Return (x, y) of the center of cell containing provided text 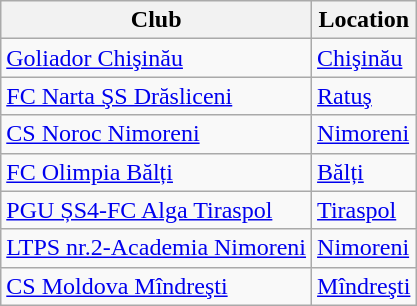
Tiraspol (364, 210)
Ratuş (364, 96)
Bălți (364, 172)
LTPS nr.2-Academia Nimoreni (156, 248)
FC Narta ŞS Drăsliceni (156, 96)
CS Noroc Nimoreni (156, 134)
Club (156, 20)
Chişinău (364, 58)
Mîndreşti (364, 286)
PGU ȘS4-FC Alga Tiraspol (156, 210)
FC Olimpia Bălți (156, 172)
CS Moldova Mîndreşti (156, 286)
Goliador Chişinău (156, 58)
Location (364, 20)
